From the cell containing the given text, extract its center point as (X, Y) coordinate. 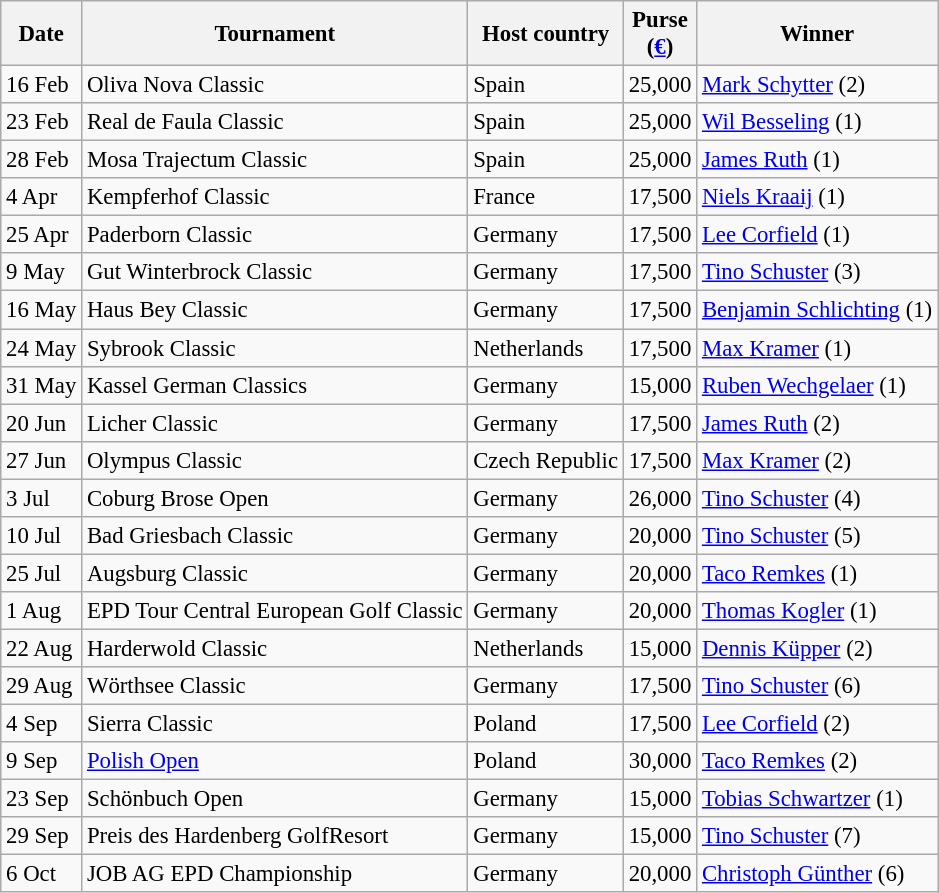
Olympus Classic (275, 460)
25 Jul (42, 573)
Winner (818, 34)
Schönbuch Open (275, 799)
EPD Tour Central European Golf Classic (275, 611)
Licher Classic (275, 423)
Wörthsee Classic (275, 686)
25 Apr (42, 235)
28 Feb (42, 160)
Taco Remkes (1) (818, 573)
Tino Schuster (7) (818, 836)
Preis des Hardenberg GolfResort (275, 836)
Kassel German Classics (275, 385)
Taco Remkes (2) (818, 761)
6 Oct (42, 874)
France (546, 197)
16 Feb (42, 85)
Dennis Küpper (2) (818, 648)
Wil Besseling (1) (818, 122)
Niels Kraaij (1) (818, 197)
4 Apr (42, 197)
Paderborn Classic (275, 235)
Lee Corfield (1) (818, 235)
23 Sep (42, 799)
James Ruth (2) (818, 423)
26,000 (660, 498)
Real de Faula Classic (275, 122)
20 Jun (42, 423)
Augsburg Classic (275, 573)
10 Jul (42, 536)
Tobias Schwartzer (1) (818, 799)
Sierra Classic (275, 724)
9 May (42, 273)
Haus Bey Classic (275, 310)
Tino Schuster (6) (818, 686)
Christoph Günther (6) (818, 874)
Mosa Trajectum Classic (275, 160)
Date (42, 34)
Tino Schuster (3) (818, 273)
Benjamin Schlichting (1) (818, 310)
Gut Winterbrock Classic (275, 273)
30,000 (660, 761)
16 May (42, 310)
Host country (546, 34)
Purse(€) (660, 34)
Harderwold Classic (275, 648)
Czech Republic (546, 460)
Tino Schuster (4) (818, 498)
29 Sep (42, 836)
31 May (42, 385)
Mark Schytter (2) (818, 85)
Sybrook Classic (275, 348)
22 Aug (42, 648)
9 Sep (42, 761)
24 May (42, 348)
James Ruth (1) (818, 160)
Thomas Kogler (1) (818, 611)
Max Kramer (2) (818, 460)
23 Feb (42, 122)
Oliva Nova Classic (275, 85)
1 Aug (42, 611)
Ruben Wechgelaer (1) (818, 385)
Lee Corfield (2) (818, 724)
Tino Schuster (5) (818, 536)
3 Jul (42, 498)
Polish Open (275, 761)
Max Kramer (1) (818, 348)
Kempferhof Classic (275, 197)
4 Sep (42, 724)
27 Jun (42, 460)
Coburg Brose Open (275, 498)
Bad Griesbach Classic (275, 536)
Tournament (275, 34)
JOB AG EPD Championship (275, 874)
29 Aug (42, 686)
